Output the [x, y] coordinate of the center of the cell containing the given text.  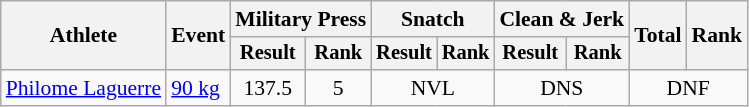
Military Press [300, 19]
DNF [688, 88]
Snatch [432, 19]
Clean & Jerk [562, 19]
90 kg [198, 88]
5 [338, 88]
Athlete [84, 36]
NVL [432, 88]
Philome Laguerre [84, 88]
Total [658, 36]
137.5 [268, 88]
DNS [562, 88]
Event [198, 36]
